Pinpoint the cell where the given text exists, returning its [X, Y] midpoint coordinate. 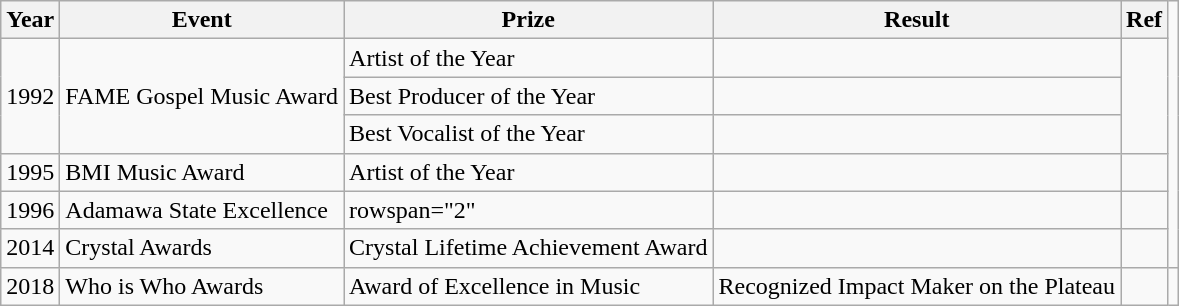
1992 [30, 96]
Result [917, 20]
Event [202, 20]
FAME Gospel Music Award [202, 96]
BMI Music Award [202, 172]
rowspan="2" [528, 210]
Adamawa State Excellence [202, 210]
Who is Who Awards [202, 286]
1995 [30, 172]
1996 [30, 210]
Award of Excellence in Music [528, 286]
Ref [1144, 20]
Best Vocalist of the Year [528, 134]
Crystal Awards [202, 248]
Year [30, 20]
Recognized Impact Maker on the Plateau [917, 286]
Prize [528, 20]
Crystal Lifetime Achievement Award [528, 248]
2014 [30, 248]
Best Producer of the Year [528, 96]
2018 [30, 286]
